Find where the given text appears and provide that cell's center as (X, Y) coordinate. 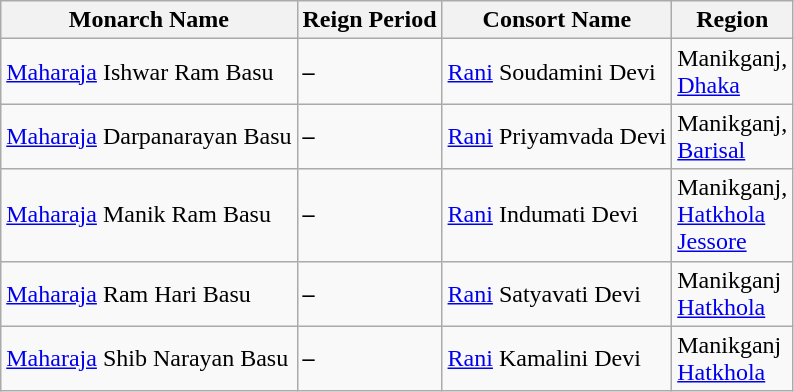
Region (732, 20)
Maharaja Ram Hari Basu (149, 294)
Monarch Name (149, 20)
Manikganj,Dhaka (732, 72)
Rani Priyamvada Devi (557, 136)
Rani Satyavati Devi (557, 294)
Maharaja Darpanarayan Basu (149, 136)
Rani Kamalini Devi (557, 358)
Rani Soudamini Devi (557, 72)
Maharaja Ishwar Ram Basu (149, 72)
Manikganj,HatkholaJessore (732, 215)
Rani Indumati Devi (557, 215)
Maharaja Shib Narayan Basu (149, 358)
Maharaja Manik Ram Basu (149, 215)
Reign Period (370, 20)
Manikganj,Barisal (732, 136)
Consort Name (557, 20)
